Provide the [X, Y] coordinate of the cell's center where the given text is located.  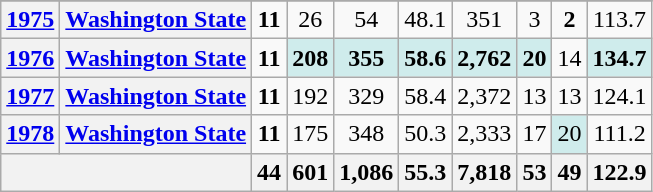
1976 [30, 58]
55.3 [426, 172]
1978 [30, 134]
348 [366, 134]
2 [570, 20]
124.1 [620, 96]
58.4 [426, 96]
351 [484, 20]
7,818 [484, 172]
2,372 [484, 96]
14 [570, 58]
26 [310, 20]
355 [366, 58]
192 [310, 96]
208 [310, 58]
111.2 [620, 134]
1,086 [366, 172]
601 [310, 172]
1975 [30, 20]
113.7 [620, 20]
53 [534, 172]
58.6 [426, 58]
329 [366, 96]
50.3 [426, 134]
2,333 [484, 134]
1977 [30, 96]
17 [534, 134]
48.1 [426, 20]
49 [570, 172]
2,762 [484, 58]
3 [534, 20]
134.7 [620, 58]
54 [366, 20]
44 [270, 172]
122.9 [620, 172]
175 [310, 134]
